From the cell containing the given text, extract its center point as (x, y) coordinate. 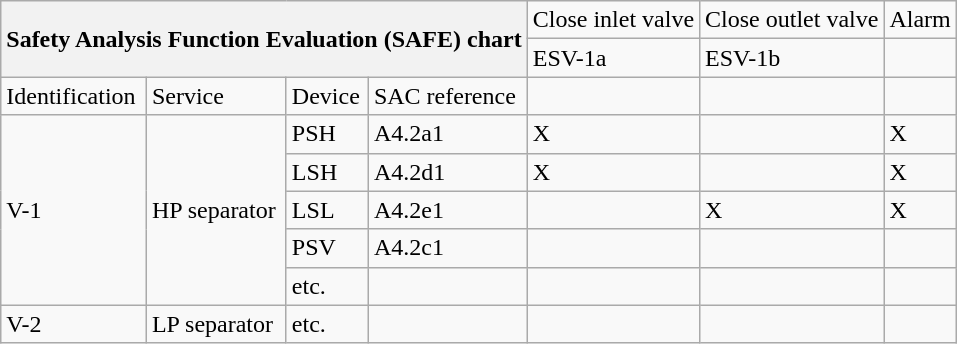
Close inlet valve (613, 20)
PSH (327, 134)
Service (216, 96)
PSV (327, 248)
Device (327, 96)
HP separator (216, 210)
Close outlet valve (792, 20)
LSL (327, 210)
A4.2a1 (448, 134)
A4.2d1 (448, 172)
A4.2e1 (448, 210)
LSH (327, 172)
ESV-1b (792, 58)
V-2 (74, 324)
LP separator (216, 324)
Identification (74, 96)
V-1 (74, 210)
SAC reference (448, 96)
ESV-1a (613, 58)
Alarm (920, 20)
Safety Analysis Function Evaluation (SAFE) chart (264, 39)
A4.2c1 (448, 248)
